Extract the [x, y] coordinate from the center of the cell holding the provided text.  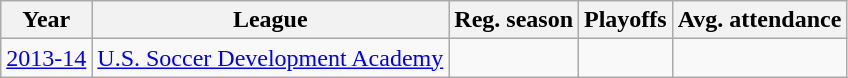
Playoffs [626, 20]
2013-14 [46, 58]
Reg. season [514, 20]
Year [46, 20]
U.S. Soccer Development Academy [270, 58]
Avg. attendance [760, 20]
League [270, 20]
